Search for the cell housing the specified text and yield its (x, y) center coordinate. 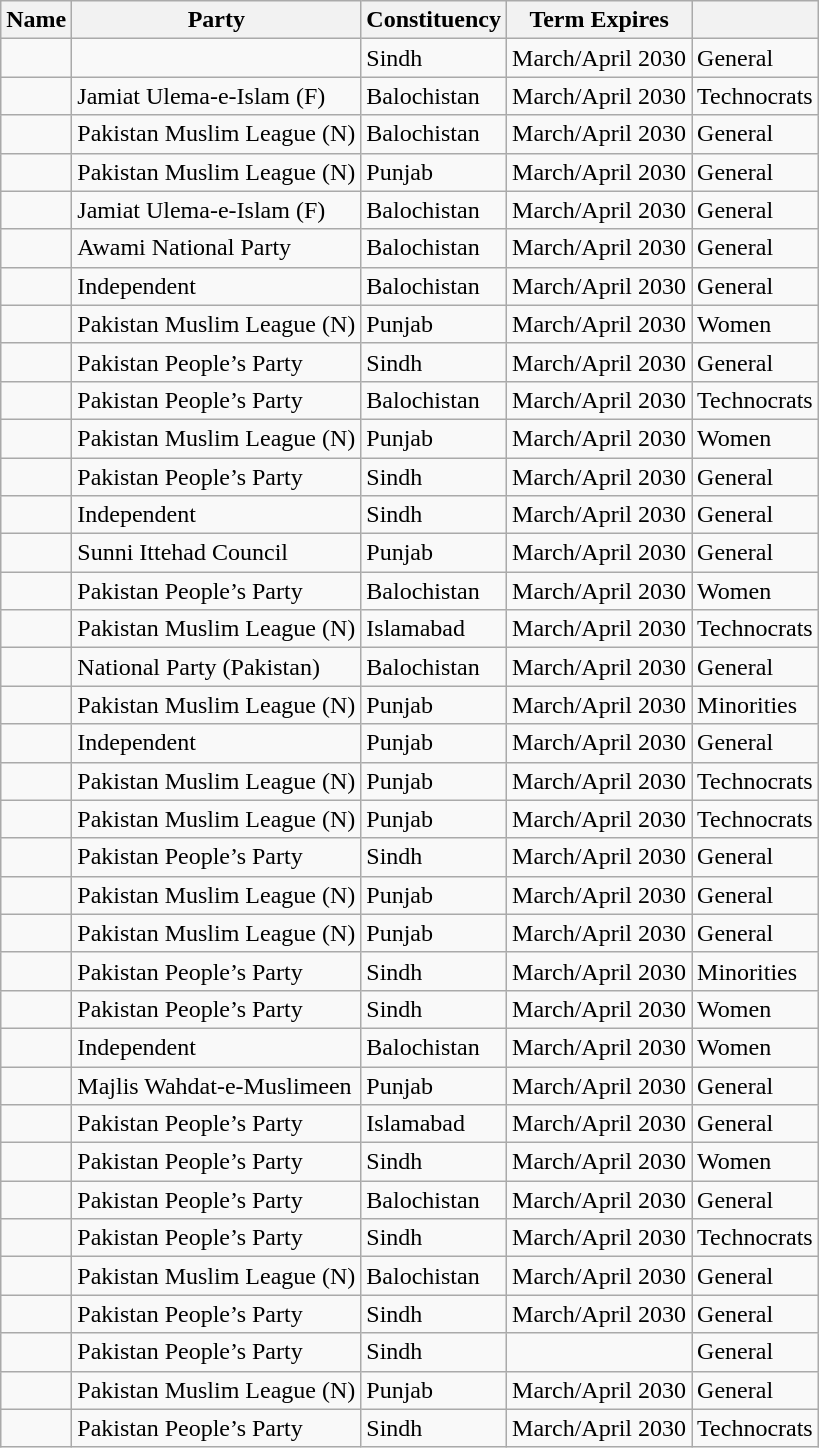
National Party (Pakistan) (216, 667)
Constituency (434, 20)
Party (216, 20)
Sunni Ittehad Council (216, 553)
Awami National Party (216, 248)
Name (36, 20)
Term Expires (600, 20)
Majlis Wahdat-e-Muslimeen (216, 1085)
